Search for the cell housing the specified text and yield its [x, y] center coordinate. 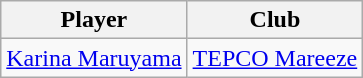
Player [94, 20]
Karina Maruyama [94, 58]
Club [275, 20]
TEPCO Mareeze [275, 58]
